Extract the [x, y] coordinate from the center of the cell holding the provided text.  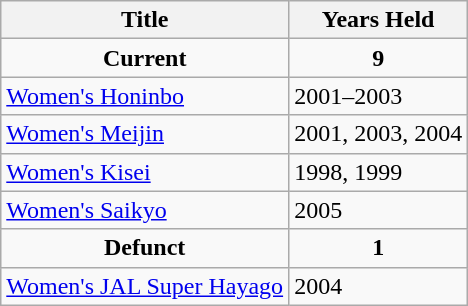
1998, 1999 [378, 172]
2001–2003 [378, 96]
Women's Saikyo [145, 210]
Current [145, 58]
2005 [378, 210]
Defunct [145, 248]
Title [145, 20]
1 [378, 248]
Women's JAL Super Hayago [145, 286]
Women's Honinbo [145, 96]
2004 [378, 286]
2001, 2003, 2004 [378, 134]
Women's Meijin [145, 134]
Years Held [378, 20]
Women's Kisei [145, 172]
9 [378, 58]
